Output the [X, Y] coordinate of the center of the cell containing the given text.  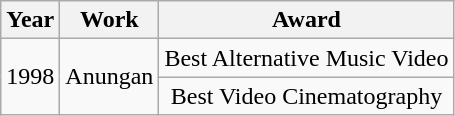
Award [306, 20]
Work [110, 20]
Best Video Cinematography [306, 96]
Best Alternative Music Video [306, 58]
1998 [30, 77]
Anungan [110, 77]
Year [30, 20]
